Return the [x, y] coordinate for the center point of the cell that contains the specified text.  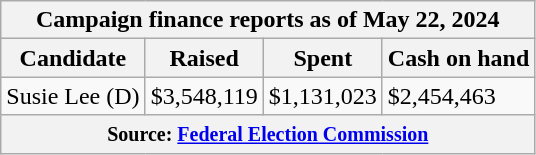
Source: Federal Election Commission [268, 134]
Raised [204, 58]
$2,454,463 [458, 96]
$1,131,023 [322, 96]
Campaign finance reports as of May 22, 2024 [268, 20]
Spent [322, 58]
Candidate [73, 58]
Cash on hand [458, 58]
Susie Lee (D) [73, 96]
$3,548,119 [204, 96]
